Find where the given text appears and provide that cell's center as [x, y] coordinate. 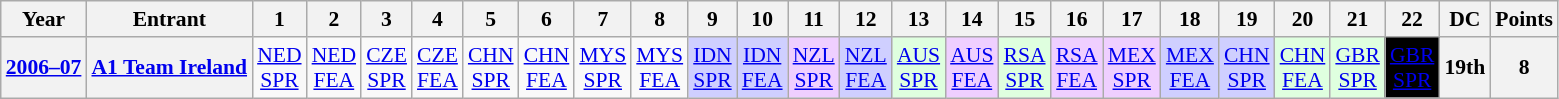
RSAFEA [1077, 68]
9 [712, 19]
IDNFEA [762, 68]
MEXFEA [1190, 68]
MEXSPR [1132, 68]
RSASPR [1024, 68]
2 [334, 19]
7 [602, 19]
Year [44, 19]
16 [1077, 19]
AUSSPR [918, 68]
NEDFEA [334, 68]
1 [279, 19]
Entrant [169, 19]
22 [1412, 19]
21 [1358, 19]
3 [386, 19]
NEDSPR [279, 68]
6 [547, 19]
DC [1464, 19]
13 [918, 19]
CZESPR [386, 68]
NZLFEA [866, 68]
NZLSPR [814, 68]
11 [814, 19]
5 [491, 19]
15 [1024, 19]
MYSSPR [602, 68]
2006–07 [44, 68]
Points [1524, 19]
20 [1303, 19]
MYSFEA [660, 68]
A1 Team Ireland [169, 68]
CZEFEA [438, 68]
18 [1190, 19]
IDNSPR [712, 68]
10 [762, 19]
17 [1132, 19]
14 [972, 19]
12 [866, 19]
4 [438, 19]
19th [1464, 68]
AUSFEA [972, 68]
19 [1247, 19]
